Return the [X, Y] coordinate for the center point of the cell that contains the specified text.  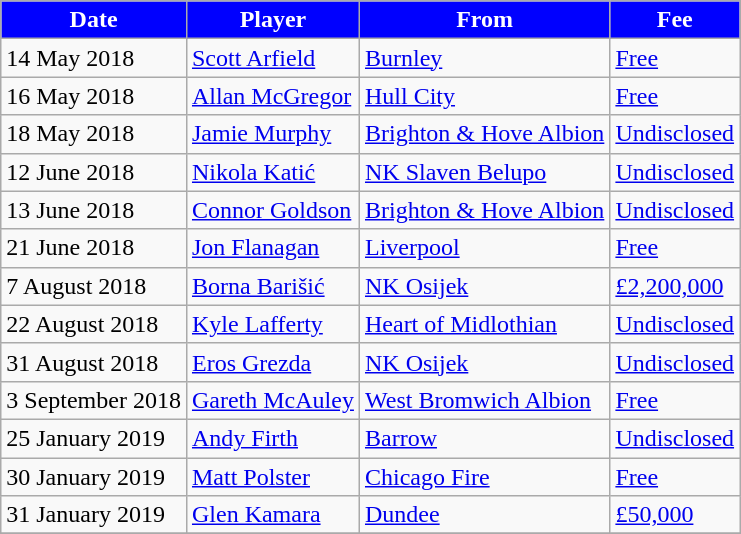
Barrow [484, 438]
Dundee [484, 515]
Glen Kamara [272, 515]
From [484, 20]
18 May 2018 [94, 134]
31 January 2019 [94, 515]
Connor Goldson [272, 210]
Player [272, 20]
Gareth McAuley [272, 400]
30 January 2019 [94, 477]
£2,200,000 [675, 286]
NK Slaven Belupo [484, 172]
Chicago Fire [484, 477]
Kyle Lafferty [272, 324]
Burnley [484, 58]
£50,000 [675, 515]
Fee [675, 20]
Andy Firth [272, 438]
Jamie Murphy [272, 134]
7 August 2018 [94, 286]
Matt Polster [272, 477]
12 June 2018 [94, 172]
31 August 2018 [94, 362]
Allan McGregor [272, 96]
Eros Grezda [272, 362]
Nikola Katić [272, 172]
Date [94, 20]
25 January 2019 [94, 438]
Jon Flanagan [272, 248]
Heart of Midlothian [484, 324]
Scott Arfield [272, 58]
Hull City [484, 96]
Borna Barišić [272, 286]
3 September 2018 [94, 400]
16 May 2018 [94, 96]
West Bromwich Albion [484, 400]
Liverpool [484, 248]
22 August 2018 [94, 324]
14 May 2018 [94, 58]
13 June 2018 [94, 210]
21 June 2018 [94, 248]
